Detect which cell encompasses the target text, then output its [X, Y] center coordinate. 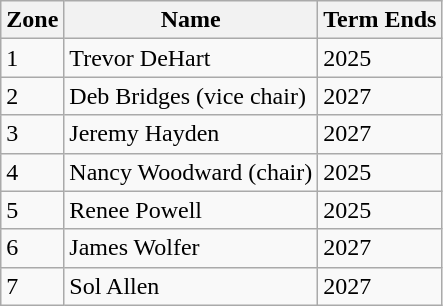
4 [32, 172]
Term Ends [380, 20]
Deb Bridges (vice chair) [191, 96]
Renee Powell [191, 210]
Nancy Woodward (chair) [191, 172]
3 [32, 134]
James Wolfer [191, 248]
7 [32, 286]
Sol Allen [191, 286]
1 [32, 58]
Name [191, 20]
6 [32, 248]
5 [32, 210]
Jeremy Hayden [191, 134]
Zone [32, 20]
Trevor DeHart [191, 58]
2 [32, 96]
